From the cell containing the given text, extract its center point as [X, Y] coordinate. 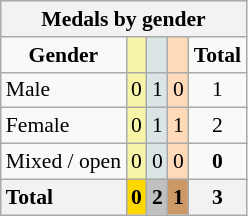
Mixed / open [64, 162]
Male [64, 90]
Female [64, 126]
Gender [64, 55]
3 [218, 197]
Medals by gender [124, 19]
